For the text-containing cell, return its midpoint in [x, y] coordinate format. 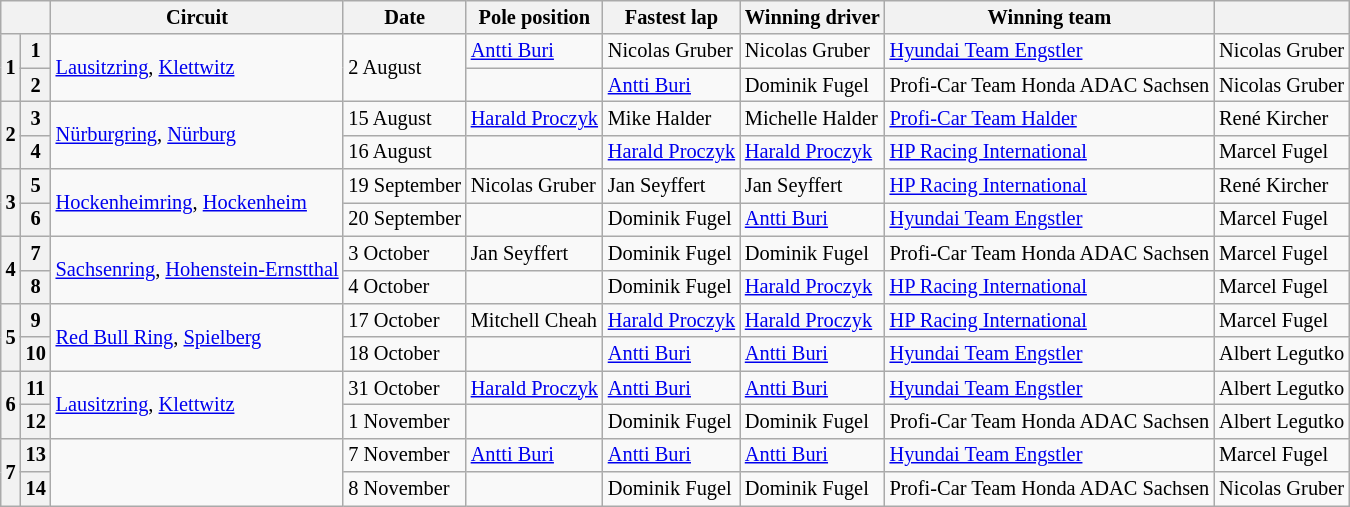
2 August [404, 68]
18 October [404, 354]
7 November [404, 455]
9 [36, 320]
3 October [404, 253]
Winning team [1050, 17]
Hockenheimring, Hockenheim [198, 202]
31 October [404, 388]
16 August [404, 152]
14 [36, 489]
Pole position [534, 17]
Red Bull Ring, Spielberg [198, 336]
4 October [404, 287]
Sachsenring, Hohenstein-Ernstthal [198, 270]
20 September [404, 219]
Winning driver [812, 17]
11 [36, 388]
8 November [404, 489]
12 [36, 421]
19 September [404, 186]
Circuit [198, 17]
Nürburgring, Nürburg [198, 134]
8 [36, 287]
10 [36, 354]
Mitchell Cheah [534, 320]
Date [404, 17]
Fastest lap [672, 17]
Michelle Halder [812, 118]
1 November [404, 421]
15 August [404, 118]
Mike Halder [672, 118]
13 [36, 455]
17 October [404, 320]
Profi-Car Team Halder [1050, 118]
